Extract the [x, y] coordinate from the center of the cell holding the provided text.  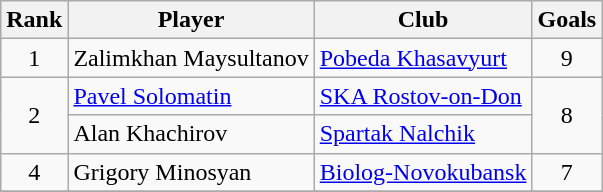
Player [191, 20]
4 [34, 172]
7 [567, 172]
Alan Khachirov [191, 134]
Grigory Minosyan [191, 172]
Zalimkhan Maysultanov [191, 58]
Spartak Nalchik [423, 134]
8 [567, 115]
Pavel Solomatin [191, 96]
SKA Rostov-on-Don [423, 96]
Club [423, 20]
9 [567, 58]
1 [34, 58]
2 [34, 115]
Goals [567, 20]
Rank [34, 20]
Biolog-Novokubansk [423, 172]
Pobeda Khasavyurt [423, 58]
